Pinpoint the cell where the given text exists, returning its (x, y) midpoint coordinate. 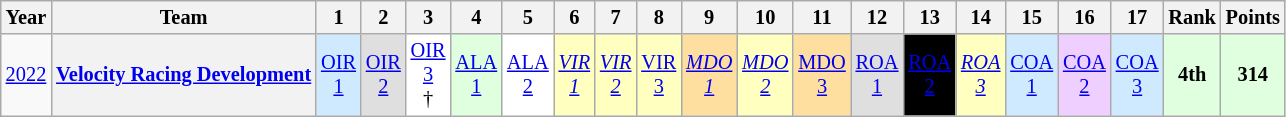
COA1 (1032, 75)
8 (658, 17)
4th (1192, 75)
3 (428, 17)
5 (528, 17)
MDO2 (765, 75)
12 (878, 17)
ROA3 (980, 75)
VIR2 (616, 75)
2 (384, 17)
11 (822, 17)
OIR2 (384, 75)
ROA2 (930, 75)
VIR3 (658, 75)
MDO3 (822, 75)
Points (1253, 17)
COA3 (1138, 75)
ALA1 (476, 75)
COA2 (1084, 75)
OIR3† (428, 75)
ROA1 (878, 75)
15 (1032, 17)
16 (1084, 17)
1 (338, 17)
Team (184, 17)
MDO1 (709, 75)
ALA2 (528, 75)
314 (1253, 75)
Year (26, 17)
14 (980, 17)
7 (616, 17)
9 (709, 17)
10 (765, 17)
2022 (26, 75)
6 (574, 17)
OIR1 (338, 75)
VIR1 (574, 75)
17 (1138, 17)
13 (930, 17)
Rank (1192, 17)
Velocity Racing Development (184, 75)
4 (476, 17)
